Find where the given text appears and provide that cell's center as (x, y) coordinate. 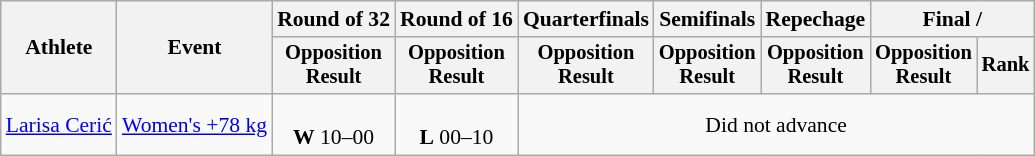
Round of 32 (334, 19)
Final / (952, 19)
L 00–10 (456, 124)
Semifinals (708, 19)
W 10–00 (334, 124)
Larisa Cerić (59, 124)
Round of 16 (456, 19)
Women's +78 kg (194, 124)
Did not advance (776, 124)
Rank (1006, 66)
Athlete (59, 48)
Event (194, 48)
Quarterfinals (586, 19)
Repechage (815, 19)
